Return [x, y] of the center of cell containing provided text 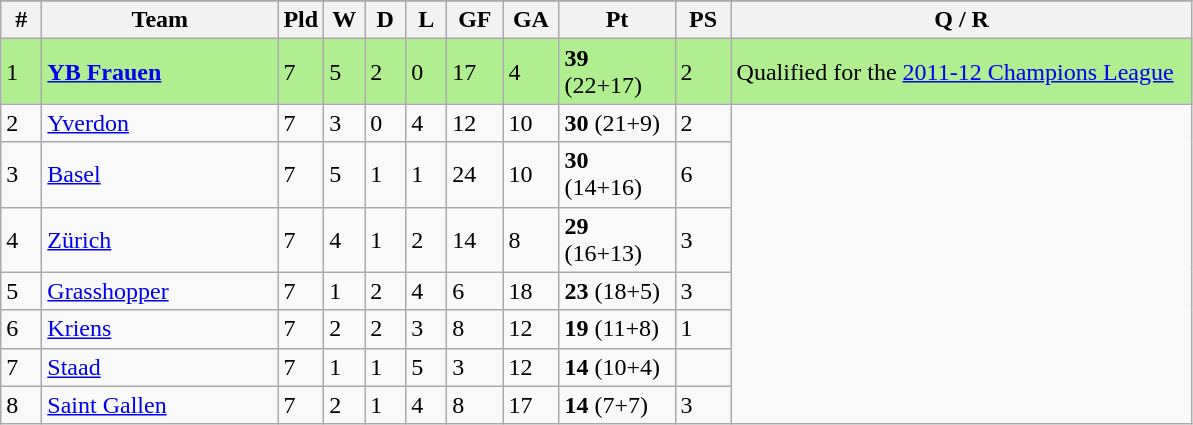
14 (7+7) [617, 405]
Saint Gallen [160, 405]
18 [531, 291]
GF [475, 20]
Yverdon [160, 123]
30 (21+9) [617, 123]
D [386, 20]
29 (16+13) [617, 240]
24 [475, 174]
PS [703, 20]
23 (18+5) [617, 291]
14 (10+4) [617, 367]
Kriens [160, 329]
# [22, 20]
Grasshopper [160, 291]
Qualified for the 2011-12 Champions League [962, 72]
30 (14+16) [617, 174]
Pt [617, 20]
19 (11+8) [617, 329]
Pld [301, 20]
GA [531, 20]
YB Frauen [160, 72]
Zürich [160, 240]
Q / R [962, 20]
14 [475, 240]
L [426, 20]
W [344, 20]
39 (22+17) [617, 72]
Staad [160, 367]
Basel [160, 174]
Team [160, 20]
